Extract the (x, y) coordinate from the center of the cell holding the provided text.  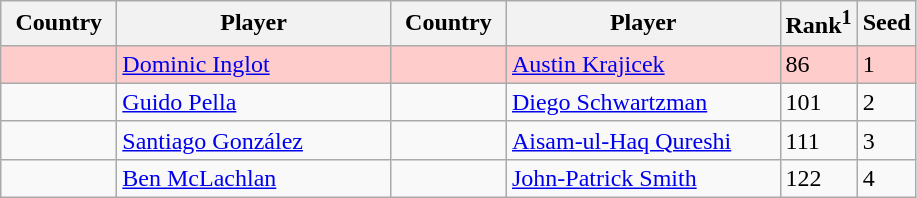
Ben McLachlan (254, 178)
1 (886, 64)
Diego Schwartzman (643, 102)
Rank1 (818, 24)
111 (818, 140)
Dominic Inglot (254, 64)
Austin Krajicek (643, 64)
86 (818, 64)
Aisam-ul-Haq Qureshi (643, 140)
4 (886, 178)
3 (886, 140)
101 (818, 102)
Santiago González (254, 140)
2 (886, 102)
122 (818, 178)
John-Patrick Smith (643, 178)
Guido Pella (254, 102)
Seed (886, 24)
